Output the (X, Y) coordinate of the center of the cell containing the given text.  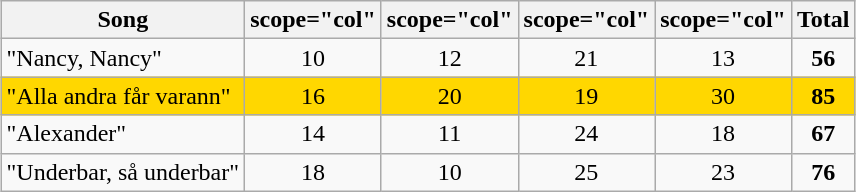
20 (450, 96)
23 (724, 172)
30 (724, 96)
21 (586, 58)
13 (724, 58)
67 (823, 134)
56 (823, 58)
12 (450, 58)
"Nancy, Nancy" (123, 58)
16 (314, 96)
19 (586, 96)
"Alexander" (123, 134)
24 (586, 134)
Song (123, 20)
Total (823, 20)
85 (823, 96)
"Underbar, så underbar" (123, 172)
14 (314, 134)
11 (450, 134)
25 (586, 172)
76 (823, 172)
"Alla andra får varann" (123, 96)
